Pinpoint the cell where the given text exists, returning its [x, y] midpoint coordinate. 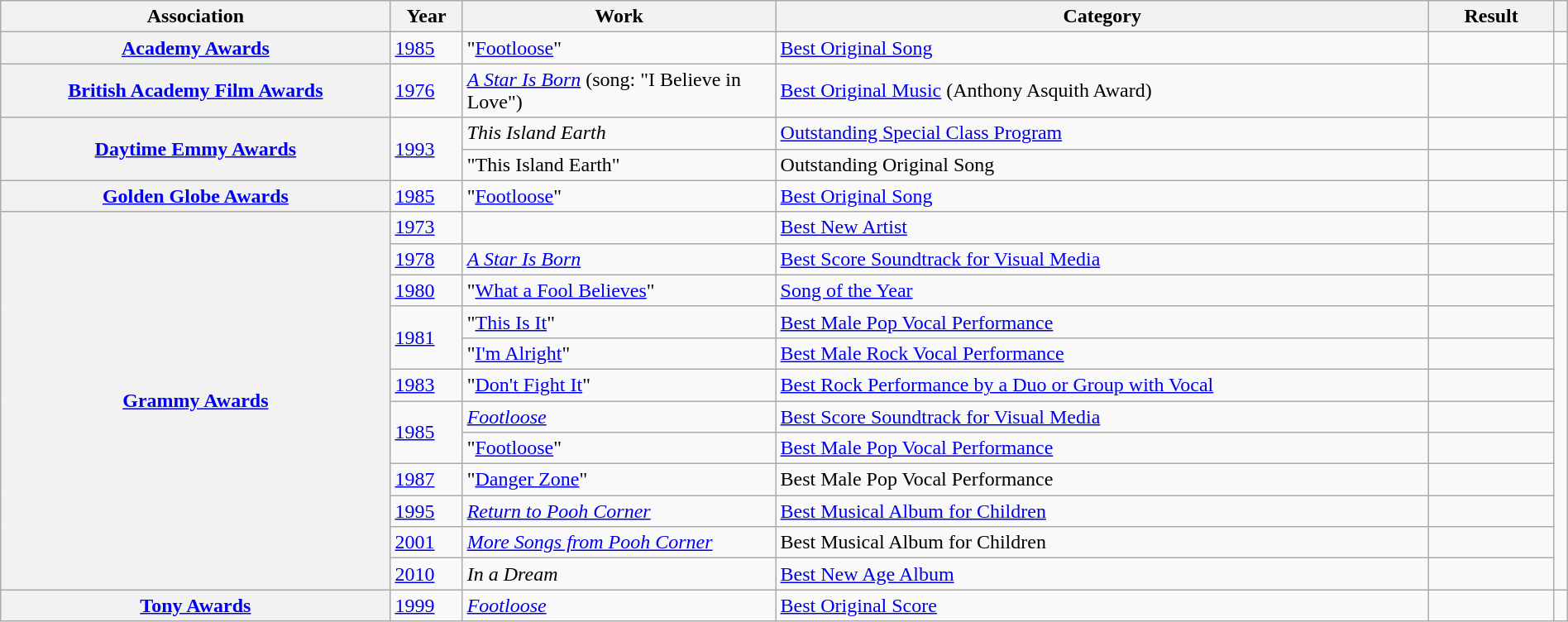
Association [195, 17]
Daytime Emmy Awards [195, 149]
Work [619, 17]
"Danger Zone" [619, 480]
Golden Globe Awards [195, 196]
A Star Is Born (song: "I Believe in Love") [619, 91]
1973 [427, 227]
1987 [427, 480]
Best Original Music (Anthony Asquith Award) [1102, 91]
Outstanding Special Class Program [1102, 133]
"I'm Alright" [619, 353]
British Academy Film Awards [195, 91]
1983 [427, 385]
1978 [427, 259]
1999 [427, 605]
"This Is It" [619, 322]
Academy Awards [195, 48]
A Star Is Born [619, 259]
"What a Fool Believes" [619, 290]
"This Island Earth" [619, 165]
Best Original Score [1102, 605]
Best New Age Album [1102, 574]
1993 [427, 149]
1976 [427, 91]
2010 [427, 574]
Grammy Awards [195, 400]
1980 [427, 290]
2001 [427, 543]
1981 [427, 337]
Song of the Year [1102, 290]
Outstanding Original Song [1102, 165]
Return to Pooh Corner [619, 511]
In a Dream [619, 574]
More Songs from Pooh Corner [619, 543]
Result [1491, 17]
Best Male Rock Vocal Performance [1102, 353]
Category [1102, 17]
Best New Artist [1102, 227]
Tony Awards [195, 605]
"Don't Fight It" [619, 385]
This Island Earth [619, 133]
Best Rock Performance by a Duo or Group with Vocal [1102, 385]
Year [427, 17]
1995 [427, 511]
